Output the [X, Y] coordinate of the center of the cell containing the given text.  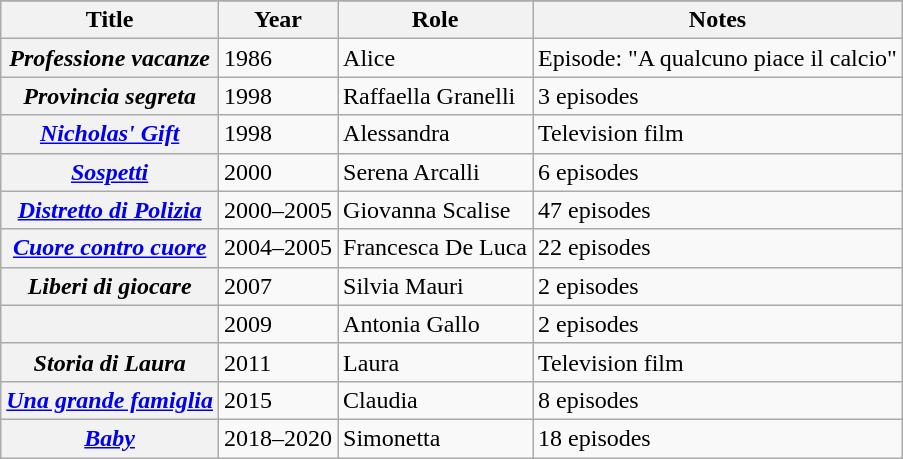
Simonetta [436, 438]
2018–2020 [278, 438]
Sospetti [110, 172]
Raffaella Granelli [436, 96]
Giovanna Scalise [436, 210]
Distretto di Polizia [110, 210]
Claudia [436, 400]
Liberi di giocare [110, 286]
2004–2005 [278, 248]
2009 [278, 324]
2015 [278, 400]
Episode: "A qualcuno piace il calcio" [718, 58]
Provincia segreta [110, 96]
3 episodes [718, 96]
Storia di Laura [110, 362]
Professione vacanze [110, 58]
Cuore contro cuore [110, 248]
Laura [436, 362]
Title [110, 20]
2007 [278, 286]
Serena Arcalli [436, 172]
2000–2005 [278, 210]
1986 [278, 58]
Baby [110, 438]
Francesca De Luca [436, 248]
6 episodes [718, 172]
Silvia Mauri [436, 286]
8 episodes [718, 400]
Una grande famiglia [110, 400]
Nicholas' Gift [110, 134]
Notes [718, 20]
2011 [278, 362]
Alice [436, 58]
Year [278, 20]
22 episodes [718, 248]
Alessandra [436, 134]
47 episodes [718, 210]
18 episodes [718, 438]
Antonia Gallo [436, 324]
2000 [278, 172]
Role [436, 20]
